Provide the (X, Y) coordinate of the cell's center where the given text is located.  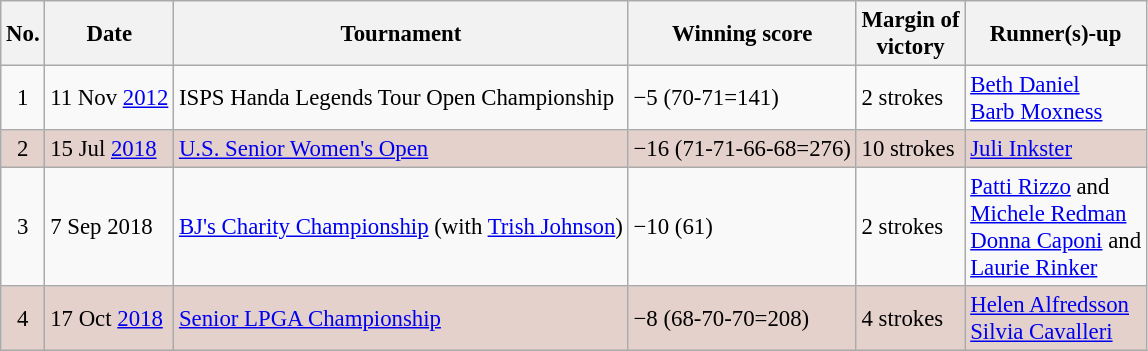
7 Sep 2018 (110, 228)
Juli Inkster (1056, 149)
Senior LPGA Championship (402, 318)
10 strokes (910, 149)
Runner(s)-up (1056, 34)
−10 (61) (742, 228)
Beth Daniel Barb Moxness (1056, 98)
BJ's Charity Championship (with Trish Johnson) (402, 228)
No. (23, 34)
U.S. Senior Women's Open (402, 149)
2 (23, 149)
Winning score (742, 34)
Patti Rizzo and Michele Redman Donna Caponi and Laurie Rinker (1056, 228)
Date (110, 34)
15 Jul 2018 (110, 149)
1 (23, 98)
−5 (70-71=141) (742, 98)
4 strokes (910, 318)
Tournament (402, 34)
−16 (71-71-66-68=276) (742, 149)
Helen Alfredsson Silvia Cavalleri (1056, 318)
Margin ofvictory (910, 34)
3 (23, 228)
4 (23, 318)
ISPS Handa Legends Tour Open Championship (402, 98)
11 Nov 2012 (110, 98)
−8 (68-70-70=208) (742, 318)
17 Oct 2018 (110, 318)
